Provide the [X, Y] coordinate of the cell's center where the given text is located.  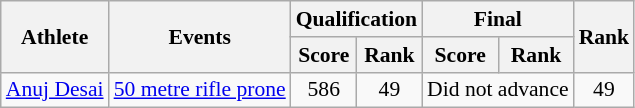
Events [200, 36]
50 metre rifle prone [200, 90]
586 [324, 90]
Qualification [356, 19]
Athlete [55, 36]
Anuj Desai [55, 90]
Final [498, 19]
Did not advance [498, 90]
